Find where the given text appears and provide that cell's center as (x, y) coordinate. 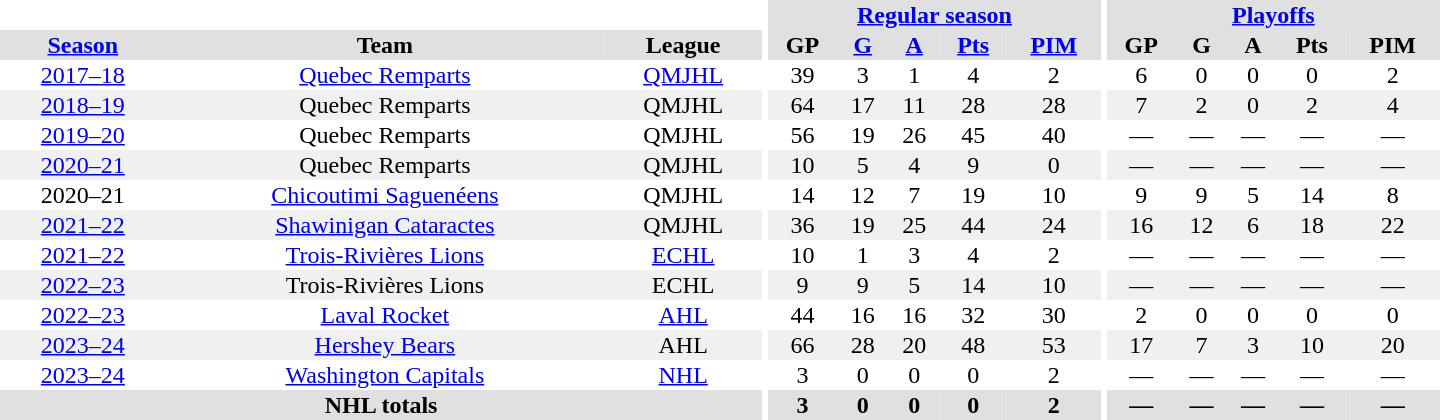
53 (1054, 345)
64 (802, 105)
Team (385, 45)
Laval Rocket (385, 315)
Playoffs (1274, 15)
39 (802, 75)
Regular season (934, 15)
25 (914, 225)
45 (974, 135)
8 (1392, 195)
2019–20 (83, 135)
22 (1392, 225)
Hershey Bears (385, 345)
32 (974, 315)
66 (802, 345)
2018–19 (83, 105)
League (683, 45)
56 (802, 135)
26 (914, 135)
36 (802, 225)
NHL totals (381, 405)
2017–18 (83, 75)
Chicoutimi Saguenéens (385, 195)
Shawinigan Cataractes (385, 225)
Washington Capitals (385, 375)
NHL (683, 375)
40 (1054, 135)
24 (1054, 225)
11 (914, 105)
48 (974, 345)
30 (1054, 315)
18 (1312, 225)
Season (83, 45)
